Identify which cell holds the provided text, then report its [X, Y] central coordinate. 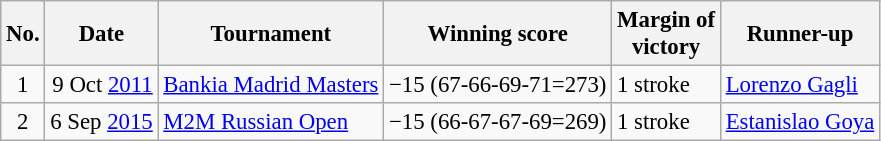
−15 (66-67-67-69=269) [498, 122]
Date [102, 34]
Lorenzo Gagli [800, 85]
2 [23, 122]
No. [23, 34]
Estanislao Goya [800, 122]
M2M Russian Open [271, 122]
Margin ofvictory [666, 34]
−15 (67-66-69-71=273) [498, 85]
9 Oct 2011 [102, 85]
6 Sep 2015 [102, 122]
Tournament [271, 34]
1 [23, 85]
Winning score [498, 34]
Bankia Madrid Masters [271, 85]
Runner-up [800, 34]
